Extract the [x, y] coordinate from the center of the cell holding the provided text.  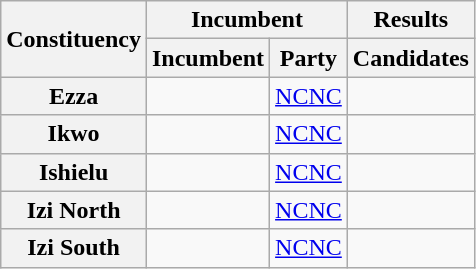
Izi South [74, 248]
Izi North [74, 210]
Party [309, 58]
Ishielu [74, 172]
Candidates [410, 58]
Ezza [74, 96]
Constituency [74, 39]
Results [410, 20]
Ikwo [74, 134]
